Locate the cell with the specified text and output its (x, y) center coordinate. 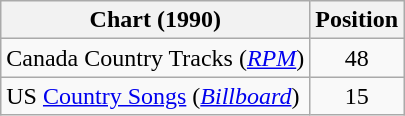
15 (357, 96)
Chart (1990) (156, 20)
Position (357, 20)
48 (357, 58)
US Country Songs (Billboard) (156, 96)
Canada Country Tracks (RPM) (156, 58)
